Locate the cell with the specified text and output its (X, Y) center coordinate. 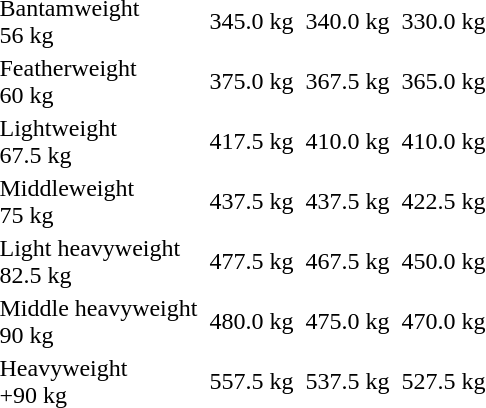
375.0 kg (252, 82)
477.5 kg (252, 262)
367.5 kg (348, 82)
417.5 kg (252, 142)
480.0 kg (252, 322)
467.5 kg (348, 262)
475.0 kg (348, 322)
410.0 kg (348, 142)
